Locate the cell with the specified text and output its (X, Y) center coordinate. 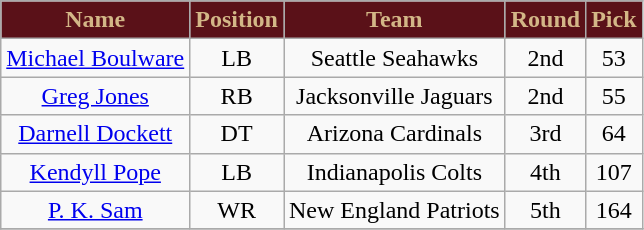
Indianapolis Colts (395, 172)
Darnell Dockett (96, 134)
107 (614, 172)
4th (545, 172)
Round (545, 20)
5th (545, 210)
Seattle Seahawks (395, 58)
Jacksonville Jaguars (395, 96)
Position (237, 20)
53 (614, 58)
Pick (614, 20)
Arizona Cardinals (395, 134)
Michael Boulware (96, 58)
New England Patriots (395, 210)
Greg Jones (96, 96)
DT (237, 134)
P. K. Sam (96, 210)
64 (614, 134)
Team (395, 20)
Kendyll Pope (96, 172)
3rd (545, 134)
RB (237, 96)
164 (614, 210)
Name (96, 20)
55 (614, 96)
WR (237, 210)
